Scan for the cell matching the given text and deliver its (x, y) coordinate at center. 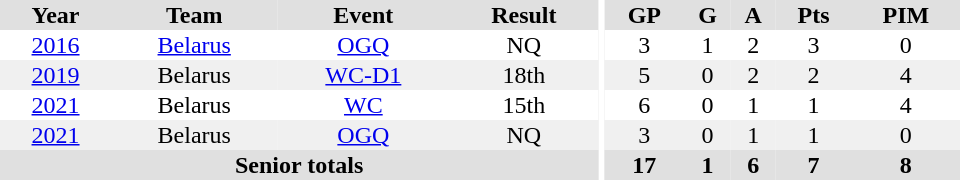
GP (644, 15)
Senior totals (299, 165)
15th (524, 105)
Pts (813, 15)
18th (524, 75)
A (753, 15)
2016 (56, 45)
8 (906, 165)
WC (363, 105)
7 (813, 165)
Event (363, 15)
Team (194, 15)
Year (56, 15)
WC-D1 (363, 75)
5 (644, 75)
2019 (56, 75)
PIM (906, 15)
Result (524, 15)
G (708, 15)
17 (644, 165)
